Determine the [x, y] coordinate at the center of the cell enclosing the given text.  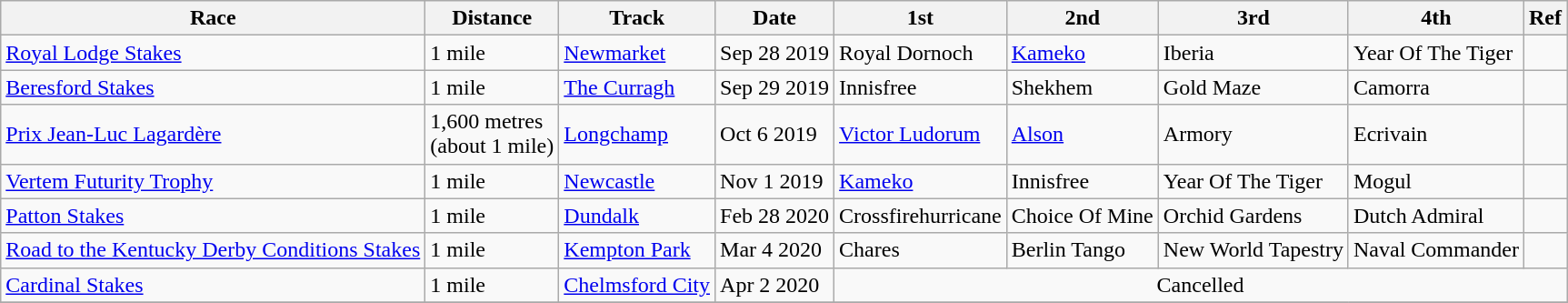
Chares [921, 250]
Cancelled [1201, 285]
Date [774, 18]
2nd [1082, 18]
1,600 metres(about 1 mile) [493, 135]
Sep 28 2019 [774, 53]
Naval Commander [1436, 250]
Vertem Futurity Trophy [213, 181]
Mar 4 2020 [774, 250]
Victor Ludorum [921, 135]
Patton Stakes [213, 216]
Berlin Tango [1082, 250]
Shekhem [1082, 87]
Longchamp [637, 135]
Ref [1545, 18]
Ecrivain [1436, 135]
Oct 6 2019 [774, 135]
Camorra [1436, 87]
Sep 29 2019 [774, 87]
Alson [1082, 135]
The Curragh [637, 87]
Feb 28 2020 [774, 216]
Apr 2 2020 [774, 285]
Track [637, 18]
Race [213, 18]
Prix Jean-Luc Lagardère [213, 135]
Chelmsford City [637, 285]
Royal Dornoch [921, 53]
Orchid Gardens [1253, 216]
Kempton Park [637, 250]
New World Tapestry [1253, 250]
Choice Of Mine [1082, 216]
Royal Lodge Stakes [213, 53]
Dutch Admiral [1436, 216]
Distance [493, 18]
Newcastle [637, 181]
Gold Maze [1253, 87]
4th [1436, 18]
Road to the Kentucky Derby Conditions Stakes [213, 250]
Newmarket [637, 53]
Iberia [1253, 53]
Crossfirehurricane [921, 216]
3rd [1253, 18]
Armory [1253, 135]
Cardinal Stakes [213, 285]
Nov 1 2019 [774, 181]
Mogul [1436, 181]
Dundalk [637, 216]
Beresford Stakes [213, 87]
1st [921, 18]
